Return [X, Y] of the center of cell containing provided text 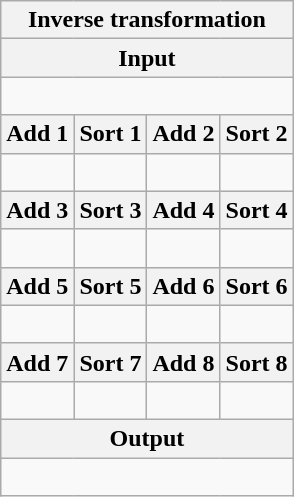
Add 7 [38, 362]
Sort 5 [110, 286]
Sort 6 [256, 286]
Sort 7 [110, 362]
Add 2 [184, 134]
Sort 2 [256, 134]
Sort 8 [256, 362]
Inverse transformation [147, 20]
Sort 1 [110, 134]
Add 1 [38, 134]
Sort 4 [256, 210]
Input [147, 58]
Add 4 [184, 210]
Sort 3 [110, 210]
Add 5 [38, 286]
Add 8 [184, 362]
Add 3 [38, 210]
Add 6 [184, 286]
Output [147, 438]
